Detect which cell encompasses the target text, then output its (X, Y) center coordinate. 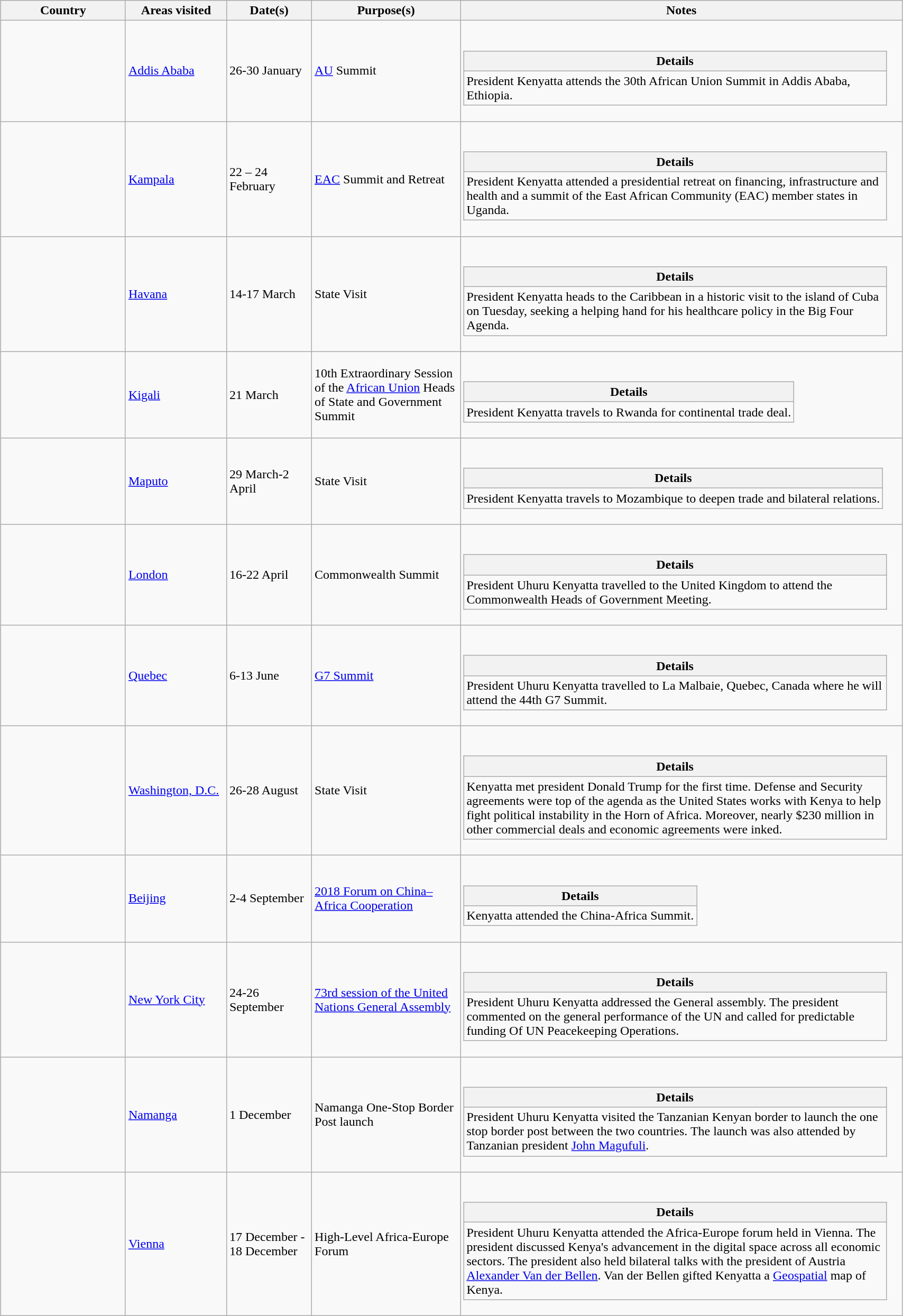
Details President Kenyatta attends the 30th African Union Summit in Addis Ababa, Ethiopia. (681, 71)
Purpose(s) (386, 11)
16-22 April (269, 575)
Kigali (176, 395)
2018 Forum on China–Africa Cooperation (386, 898)
G7 Summit (386, 675)
President Kenyatta travels to Rwanda for continental trade deal. (629, 412)
Vienna (176, 1244)
Details President Uhuru Kenyatta travelled to La Malbaie, Quebec, Canada where he will attend the 44th G7 Summit. (681, 675)
Areas visited (176, 11)
17 December - 18 December (269, 1244)
22 – 24 February (269, 179)
Beijing (176, 898)
Kampala (176, 179)
AU Summit (386, 71)
Addis Ababa (176, 71)
President Kenyatta attends the 30th African Union Summit in Addis Ababa, Ethiopia. (675, 88)
Havana (176, 294)
29 March-2 April (269, 481)
Details President Kenyatta travels to Mozambique to deepen trade and bilateral relations. (681, 481)
EAC Summit and Retreat (386, 179)
High-Level Africa-Europe Forum (386, 1244)
1 December (269, 1115)
26-30 January (269, 71)
2-4 September (269, 898)
6-13 June (269, 675)
24-26 September (269, 999)
President Uhuru Kenyatta travelled to the United Kingdom to attend the Commonwealth Heads of Government Meeting. (675, 592)
21 March (269, 395)
73rd session of the United Nations General Assembly (386, 999)
President Kenyatta travels to Mozambique to deepen trade and bilateral relations. (674, 498)
26-28 August (269, 791)
Notes (681, 11)
Details Kenyatta attended the China-Africa Summit. (681, 898)
10th Extraordinary Session of the African Union Heads of State and Government Summit (386, 395)
Details President Kenyatta travels to Rwanda for continental trade deal. (681, 395)
Date(s) (269, 11)
Namanga One-Stop Border Post launch (386, 1115)
Details President Uhuru Kenyatta travelled to the United Kingdom to attend the Commonwealth Heads of Government Meeting. (681, 575)
14-17 March (269, 294)
Namanga (176, 1115)
President Uhuru Kenyatta travelled to La Malbaie, Quebec, Canada where he will attend the 44th G7 Summit. (675, 692)
Washington, D.C. (176, 791)
Country (63, 11)
Quebec (176, 675)
Commonwealth Summit (386, 575)
New York City (176, 999)
Kenyatta attended the China-Africa Summit. (580, 916)
London (176, 575)
Maputo (176, 481)
